Return the (X, Y) coordinate for the center point of the cell that contains the specified text.  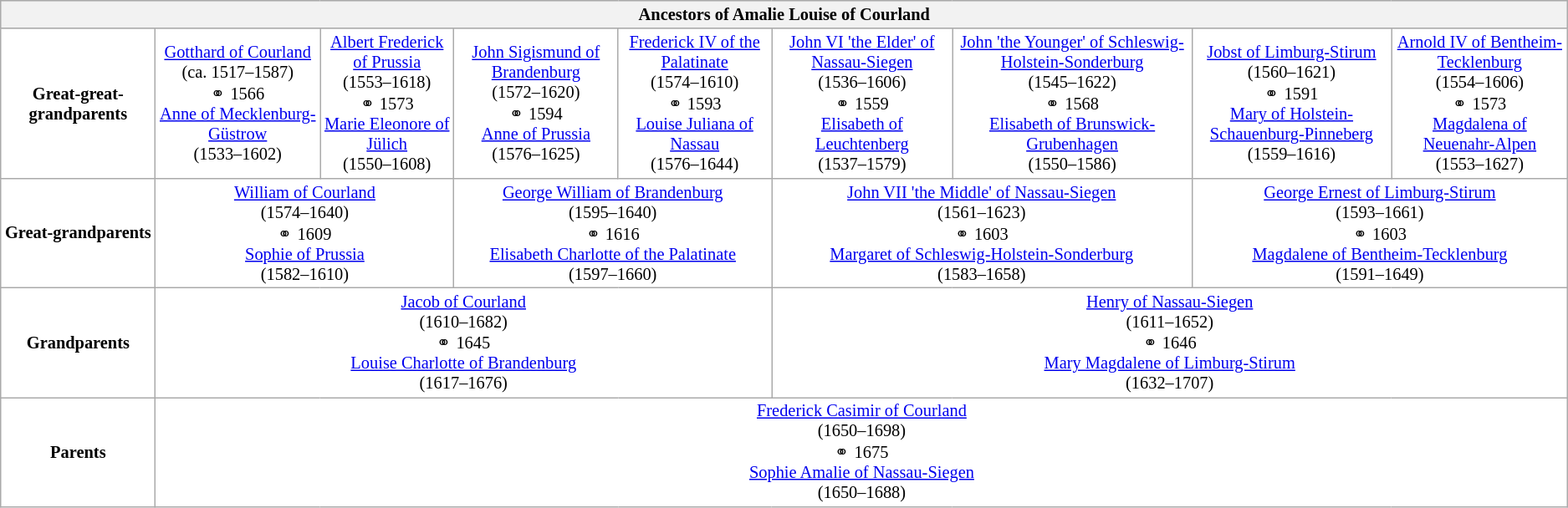
Grandparents (79, 343)
Jobst of Limburg-Stirum(1560–1621)⚭ 1591Mary of Holstein-Schauenburg-Pinneberg(1559–1616) (1291, 104)
Henry of Nassau-Siegen(1611–1652)⚭ 1646Mary Magdalene of Limburg-Stirum(1632–1707) (1170, 343)
Great-great-grandparents (79, 104)
Great-grandparents (79, 232)
Ancestors of Amalie Louise of Courland (784, 14)
Arnold IV of Bentheim-Tecklenburg(1554–1606)⚭ 1573Magdalena of Neuenahr-Alpen(1553–1627) (1480, 104)
Parents (79, 451)
John 'the Younger' of Schleswig-Holstein-Sonderburg(1545–1622)⚭ 1568Elisabeth of Brunswick-Grubenhagen(1550–1586) (1072, 104)
George Ernest of Limburg-Stirum(1593–1661)⚭ 1603Magdalene of Bentheim-Tecklenburg(1591–1649) (1380, 232)
Gotthard of Courland(ca. 1517–1587)⚭ 1566Anne of Mecklenburg-Güstrow(1533–1602) (237, 104)
Frederick IV of the Palatinate(1574–1610)⚭ 1593Louise Juliana of Nassau(1576–1644) (695, 104)
Albert Frederick of Prussia(1553–1618)⚭ 1573Marie Eleonore of Jülich(1550–1608) (386, 104)
John VII 'the Middle' of Nassau-Siegen(1561–1623)⚭ 1603Margaret of Schleswig-Holstein-Sonderburg(1583–1658) (982, 232)
George William of Brandenburg(1595–1640)⚭ 1616Elisabeth Charlotte of the Palatinate(1597–1660) (613, 232)
John Sigismund of Brandenburg(1572–1620)⚭ 1594Anne of Prussia(1576–1625) (536, 104)
William of Courland(1574–1640)⚭ 1609Sophie of Prussia(1582–1610) (304, 232)
Jacob of Courland(1610–1682)⚭ 1645Louise Charlotte of Brandenburg(1617–1676) (463, 343)
John VI 'the Elder' of Nassau-Siegen(1536–1606)⚭ 1559Elisabeth of Leuchtenberg(1537–1579) (863, 104)
Frederick Casimir of Courland(1650–1698)⚭ 1675Sophie Amalie of Nassau-Siegen(1650–1688) (861, 451)
